Detect which cell encompasses the target text, then output its [x, y] center coordinate. 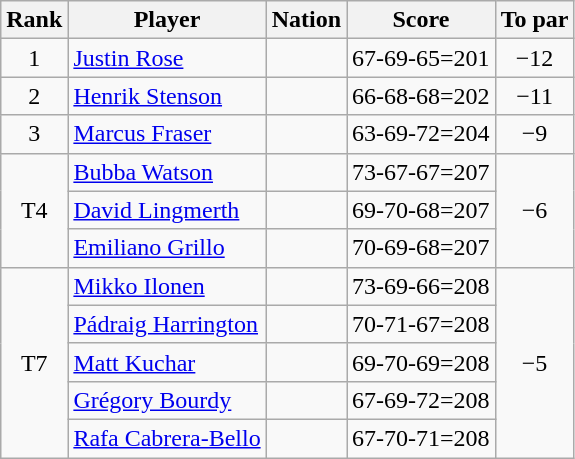
To par [534, 20]
−12 [534, 58]
T7 [34, 362]
67-70-71=208 [422, 438]
−9 [534, 134]
73-67-67=207 [422, 172]
69-70-68=207 [422, 210]
2 [34, 96]
66-68-68=202 [422, 96]
69-70-69=208 [422, 362]
Bubba Watson [167, 172]
1 [34, 58]
3 [34, 134]
Henrik Stenson [167, 96]
T4 [34, 210]
63-69-72=204 [422, 134]
Nation [306, 20]
Pádraig Harrington [167, 324]
73-69-66=208 [422, 286]
67-69-72=208 [422, 400]
Mikko Ilonen [167, 286]
David Lingmerth [167, 210]
Matt Kuchar [167, 362]
Marcus Fraser [167, 134]
−6 [534, 210]
Rank [34, 20]
Emiliano Grillo [167, 248]
−11 [534, 96]
Rafa Cabrera-Bello [167, 438]
Player [167, 20]
−5 [534, 362]
Justin Rose [167, 58]
67-69-65=201 [422, 58]
70-69-68=207 [422, 248]
Grégory Bourdy [167, 400]
Score [422, 20]
70-71-67=208 [422, 324]
